Search for the cell housing the specified text and yield its [x, y] center coordinate. 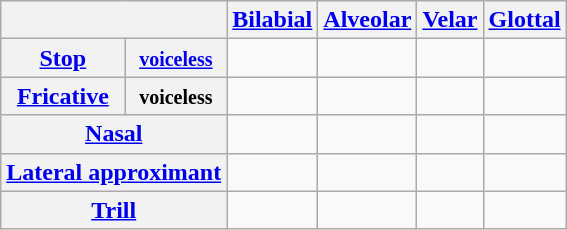
Alveolar [368, 20]
Nasal [114, 134]
Fricative [63, 96]
Trill [114, 210]
Glottal [524, 20]
Bilabial [272, 20]
Lateral approximant [114, 172]
Stop [63, 58]
Velar [450, 20]
